Pinpoint the cell where the given text exists, returning its [X, Y] midpoint coordinate. 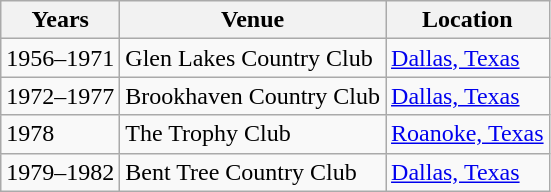
Location [468, 20]
1956–1971 [60, 58]
Years [60, 20]
Roanoke, Texas [468, 134]
1979–1982 [60, 172]
Glen Lakes Country Club [253, 58]
The Trophy Club [253, 134]
1972–1977 [60, 96]
1978 [60, 134]
Brookhaven Country Club [253, 96]
Bent Tree Country Club [253, 172]
Venue [253, 20]
